Detect which cell encompasses the target text, then output its (x, y) center coordinate. 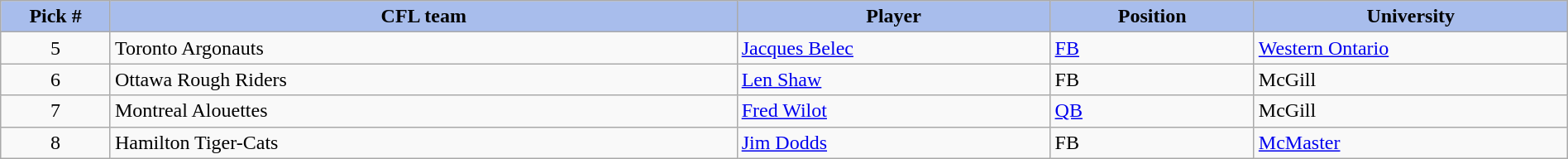
Fred Wilot (893, 111)
QB (1152, 111)
5 (56, 48)
Montreal Alouettes (423, 111)
7 (56, 111)
Len Shaw (893, 79)
Western Ontario (1411, 48)
Jim Dodds (893, 142)
Position (1152, 17)
Jacques Belec (893, 48)
Pick # (56, 17)
McMaster (1411, 142)
Toronto Argonauts (423, 48)
Player (893, 17)
University (1411, 17)
6 (56, 79)
Ottawa Rough Riders (423, 79)
Hamilton Tiger-Cats (423, 142)
8 (56, 142)
CFL team (423, 17)
